Locate the cell with the specified text and output its (X, Y) center coordinate. 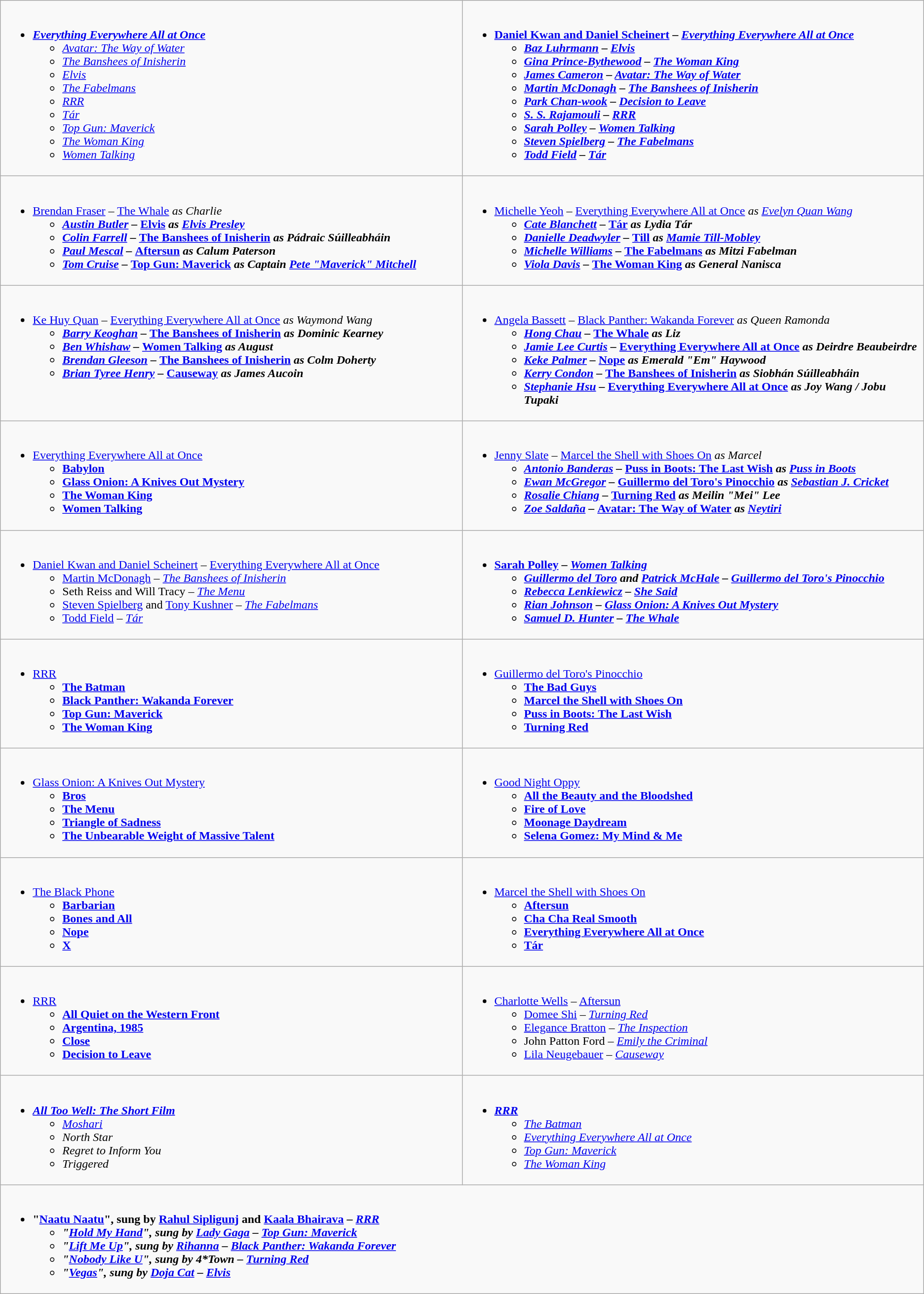
Charlotte Wells – AftersunDomee Shi – Turning RedElegance Bratton – The InspectionJohn Patton Ford – Emily the CriminalLila Neugebauer – Causeway (693, 1021)
Everything Everywhere All at OnceBabylonGlass Onion: A Knives Out MysteryThe Woman KingWomen Talking (231, 476)
Glass Onion: A Knives Out MysteryBrosThe MenuTriangle of SadnessThe Unbearable Weight of Massive Talent (231, 802)
Marcel the Shell with Shoes OnAftersunCha Cha Real SmoothEverything Everywhere All at OnceTár (693, 912)
RRRThe BatmanBlack Panther: Wakanda ForeverTop Gun: MaverickThe Woman King (231, 694)
The Black PhoneBarbarianBones and AllNopeX (231, 912)
RRRAll Quiet on the Western FrontArgentina, 1985CloseDecision to Leave (231, 1021)
RRRThe BatmanEverything Everywhere All at OnceTop Gun: MaverickThe Woman King (693, 1130)
Guillermo del Toro's PinocchioThe Bad GuysMarcel the Shell with Shoes OnPuss in Boots: The Last WishTurning Red (693, 694)
All Too Well: The Short FilmMoshariNorth StarRegret to Inform YouTriggered (231, 1130)
Good Night OppyAll the Beauty and the BloodshedFire of LoveMoonage DaydreamSelena Gomez: My Mind & Me (693, 802)
